Output the (X, Y) coordinate of the center of the cell containing the given text.  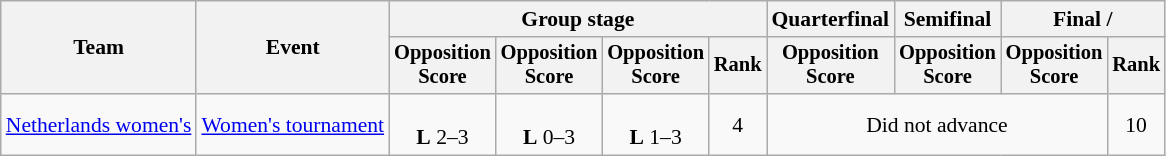
L 1–3 (656, 124)
L 2–3 (442, 124)
Semifinal (948, 19)
10 (1136, 124)
Group stage (578, 19)
Team (99, 48)
Netherlands women's (99, 124)
Women's tournament (292, 124)
Event (292, 48)
L 0–3 (550, 124)
4 (738, 124)
Did not advance (936, 124)
Quarterfinal (830, 19)
Final / (1083, 19)
